Provide the (X, Y) coordinate of the cell's center where the given text is located.  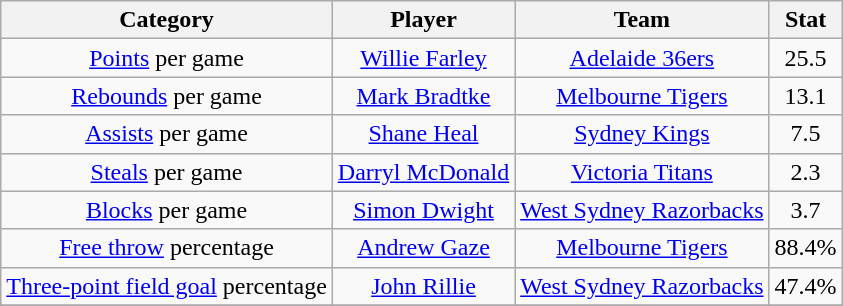
Stat (806, 20)
7.5 (806, 134)
47.4% (806, 286)
3.7 (806, 210)
John Rillie (423, 286)
Category (167, 20)
Team (642, 20)
Points per game (167, 58)
Victoria Titans (642, 172)
Darryl McDonald (423, 172)
Player (423, 20)
2.3 (806, 172)
Three-point field goal percentage (167, 286)
Simon Dwight (423, 210)
Assists per game (167, 134)
Free throw percentage (167, 248)
Andrew Gaze (423, 248)
Sydney Kings (642, 134)
88.4% (806, 248)
Shane Heal (423, 134)
13.1 (806, 96)
Willie Farley (423, 58)
Steals per game (167, 172)
Rebounds per game (167, 96)
Adelaide 36ers (642, 58)
Blocks per game (167, 210)
Mark Bradtke (423, 96)
25.5 (806, 58)
